Return (x, y) of the center of cell containing provided text 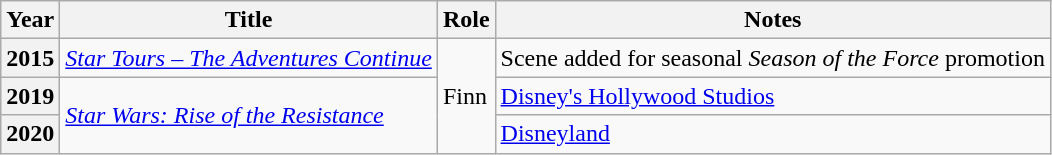
Scene added for seasonal Season of the Force promotion (772, 58)
Finn (466, 96)
Star Wars: Rise of the Resistance (249, 115)
2019 (30, 96)
Year (30, 20)
Star Tours – The Adventures Continue (249, 58)
Title (249, 20)
Notes (772, 20)
Disney's Hollywood Studios (772, 96)
Disneyland (772, 134)
2020 (30, 134)
Role (466, 20)
2015 (30, 58)
